Provide the (x, y) coordinate of the cell's center where the given text is located.  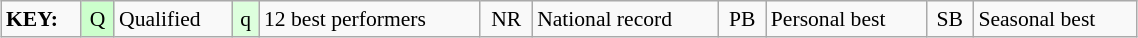
PB (742, 19)
Personal best (846, 19)
12 best performers (370, 19)
Q (98, 19)
NR (506, 19)
SB (950, 19)
KEY: (41, 19)
Seasonal best (1055, 19)
Qualified (173, 19)
q (246, 19)
National record (626, 19)
